Find where the given text appears and provide that cell's center as [X, Y] coordinate. 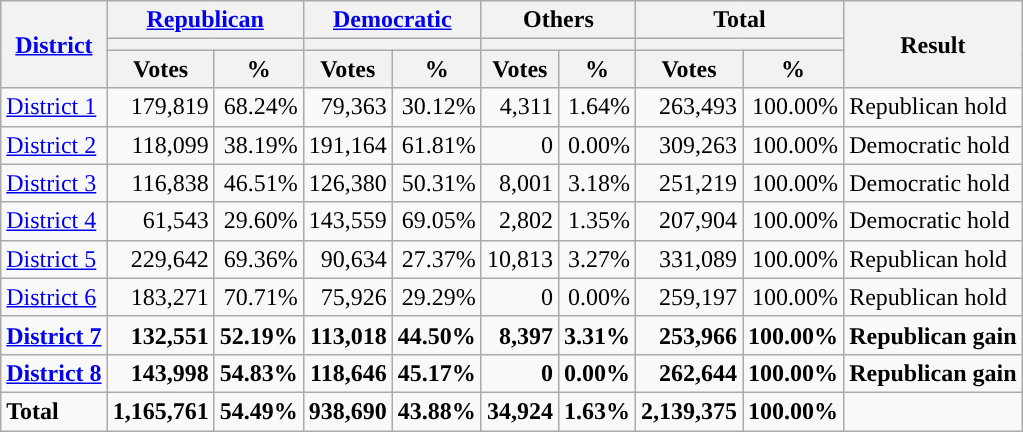
143,998 [160, 373]
District [54, 44]
263,493 [688, 107]
Democratic [392, 20]
District 6 [54, 297]
44.50% [436, 335]
34,924 [520, 411]
253,966 [688, 335]
90,634 [348, 259]
3.31% [596, 335]
116,838 [160, 183]
2,139,375 [688, 411]
113,018 [348, 335]
52.19% [258, 335]
43.88% [436, 411]
69.36% [258, 259]
179,819 [160, 107]
Republican [205, 20]
45.17% [436, 373]
262,644 [688, 373]
Others [558, 20]
1.64% [596, 107]
54.83% [258, 373]
79,363 [348, 107]
251,219 [688, 183]
1.63% [596, 411]
118,646 [348, 373]
District 2 [54, 145]
2,802 [520, 221]
75,926 [348, 297]
183,271 [160, 297]
29.29% [436, 297]
207,904 [688, 221]
38.19% [258, 145]
46.51% [258, 183]
938,690 [348, 411]
126,380 [348, 183]
191,164 [348, 145]
50.31% [436, 183]
District 8 [54, 373]
30.12% [436, 107]
69.05% [436, 221]
61,543 [160, 221]
229,642 [160, 259]
132,551 [160, 335]
61.81% [436, 145]
331,089 [688, 259]
District 3 [54, 183]
8,001 [520, 183]
10,813 [520, 259]
8,397 [520, 335]
Result [933, 44]
District 7 [54, 335]
District 4 [54, 221]
1.35% [596, 221]
District 1 [54, 107]
4,311 [520, 107]
27.37% [436, 259]
118,099 [160, 145]
54.49% [258, 411]
259,197 [688, 297]
70.71% [258, 297]
1,165,761 [160, 411]
29.60% [258, 221]
3.18% [596, 183]
309,263 [688, 145]
143,559 [348, 221]
3.27% [596, 259]
District 5 [54, 259]
68.24% [258, 107]
